Determine the [X, Y] coordinate at the center of the cell enclosing the given text.  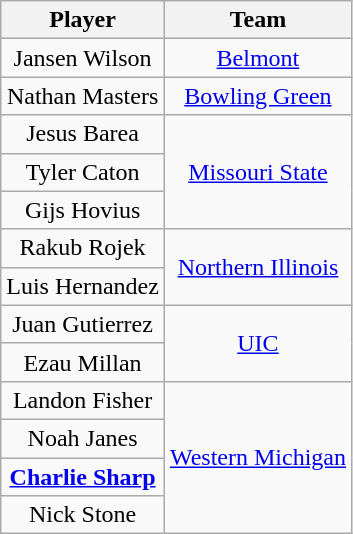
Luis Hernandez [83, 286]
Landon Fisher [83, 400]
Gijs Hovius [83, 210]
Jansen Wilson [83, 58]
Nathan Masters [83, 96]
Tyler Caton [83, 172]
Belmont [258, 58]
Juan Gutierrez [83, 324]
Jesus Barea [83, 134]
Nick Stone [83, 515]
Missouri State [258, 172]
Ezau Millan [83, 362]
UIC [258, 343]
Rakub Rojek [83, 248]
Noah Janes [83, 438]
Team [258, 20]
Northern Illinois [258, 267]
Bowling Green [258, 96]
Western Michigan [258, 457]
Player [83, 20]
Charlie Sharp [83, 477]
